Scan for the cell matching the given text and deliver its [x, y] coordinate at center. 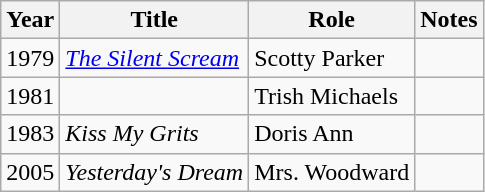
Scotty Parker [332, 58]
Kiss My Grits [154, 134]
The Silent Scream [154, 58]
Title [154, 20]
Yesterday's Dream [154, 172]
1979 [30, 58]
Notes [449, 20]
2005 [30, 172]
Year [30, 20]
Mrs. Woodward [332, 172]
Doris Ann [332, 134]
Role [332, 20]
Trish Michaels [332, 96]
1981 [30, 96]
1983 [30, 134]
